Search for the cell housing the specified text and yield its [x, y] center coordinate. 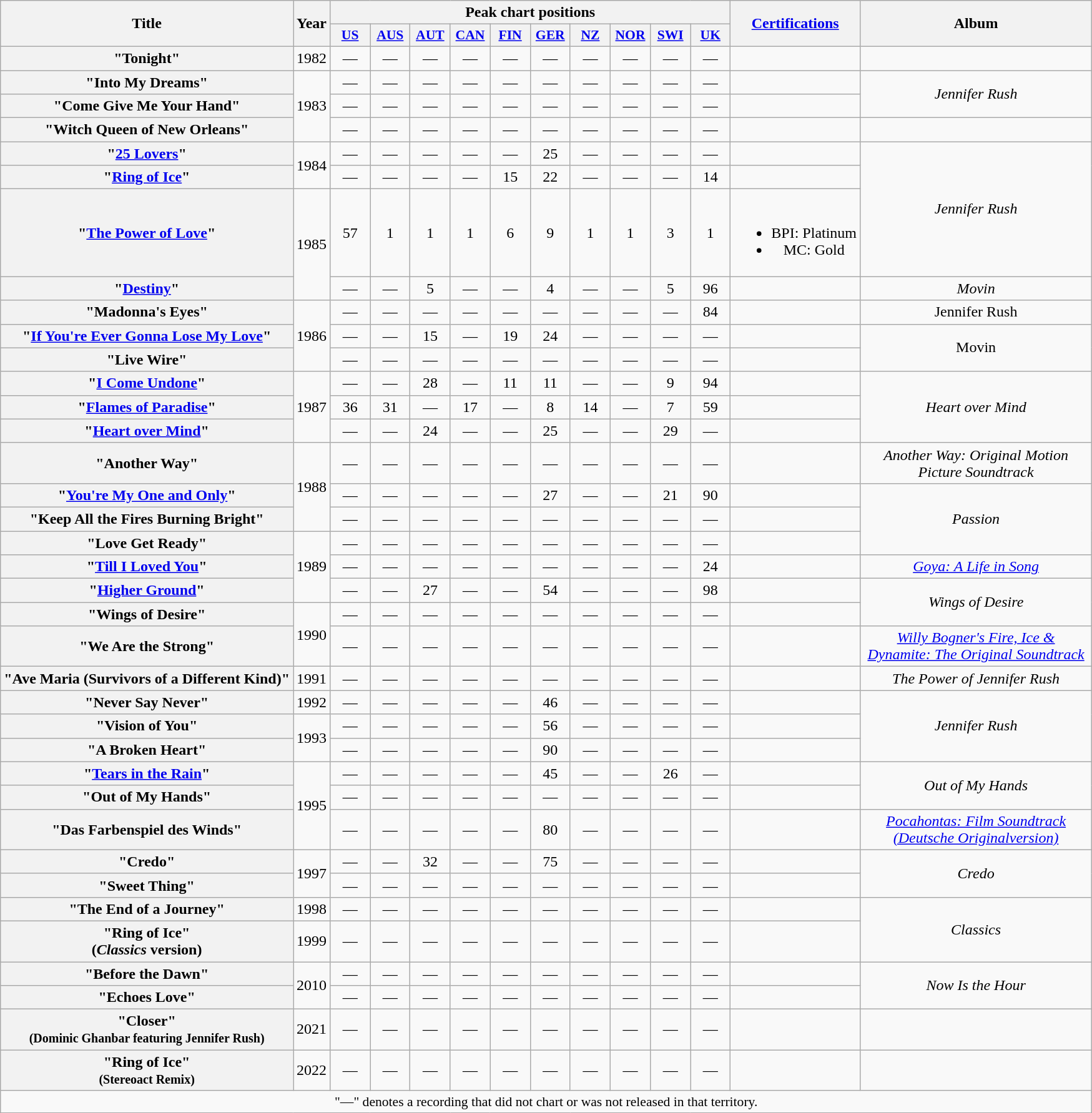
1995 [312, 805]
"A Broken Heart" [147, 750]
46 [550, 702]
45 [550, 773]
"If You're Ever Gonna Lose My Love" [147, 336]
80 [550, 829]
Year [312, 24]
75 [550, 861]
"Heart over Mind" [147, 431]
4 [550, 288]
"Before the Dawn" [147, 973]
54 [550, 591]
"Another Way" [147, 463]
"Tonight" [147, 58]
"Ring of Ice"(Classics version) [147, 941]
"25 Lovers" [147, 154]
Pocahontas: Film Soundtrack (Deutsche Originalversion) [976, 829]
2022 [312, 1070]
98 [711, 591]
1998 [312, 909]
CAN [470, 36]
3 [671, 233]
"Wings of Desire" [147, 614]
Willy Bogner's Fire, Ice & Dynamite: The Original Soundtrack [976, 647]
1982 [312, 58]
BPI: PlatinumMC: Gold [795, 233]
26 [671, 773]
Wings of Desire [976, 602]
Certifications [795, 24]
"Into My Dreams" [147, 82]
SWI [671, 36]
"Tears in the Rain" [147, 773]
36 [350, 407]
2021 [312, 1030]
"Till I Loved You" [147, 567]
29 [671, 431]
Album [976, 24]
1983 [312, 105]
2010 [312, 985]
7 [671, 407]
22 [550, 177]
Title [147, 24]
"We Are the Strong" [147, 647]
Heart over Mind [976, 407]
"Madonna's Eyes" [147, 312]
8 [550, 407]
59 [711, 407]
NOR [630, 36]
1992 [312, 702]
AUT [430, 36]
Goya: A Life in Song [976, 567]
1999 [312, 941]
96 [711, 288]
"Never Say Never" [147, 702]
"The Power of Love" [147, 233]
1985 [312, 245]
Peak chart positions [531, 12]
1986 [312, 336]
"Closer"(Dominic Ghanbar featuring Jennifer Rush) [147, 1030]
28 [430, 383]
6 [510, 233]
1997 [312, 873]
"Sweet Thing" [147, 885]
GER [550, 36]
94 [711, 383]
Classics [976, 929]
"Flames of Paradise" [147, 407]
"Live Wire" [147, 360]
NZ [590, 36]
"Love Get Ready" [147, 542]
"Come Give Me Your Hand" [147, 106]
Credo [976, 873]
"The End of a Journey" [147, 909]
1989 [312, 566]
1988 [312, 487]
"Witch Queen of New Orleans" [147, 130]
1993 [312, 738]
The Power of Jennifer Rush [976, 679]
"Das Farbenspiel des Winds" [147, 829]
FIN [510, 36]
US [350, 36]
Passion [976, 519]
"Out of My Hands" [147, 797]
Another Way: Original Motion Picture Soundtrack [976, 463]
Now Is the Hour [976, 985]
Out of My Hands [976, 785]
1991 [312, 679]
"Higher Ground" [147, 591]
"Keep All the Fires Burning Bright" [147, 519]
32 [430, 861]
"I Come Undone" [147, 383]
31 [390, 407]
AUS [390, 36]
17 [470, 407]
"Vision of You" [147, 726]
1987 [312, 407]
1984 [312, 165]
UK [711, 36]
84 [711, 312]
56 [550, 726]
"Ring of Ice" [147, 177]
"Destiny" [147, 288]
19 [510, 336]
"Credo" [147, 861]
1990 [312, 634]
57 [350, 233]
"Ave Maria (Survivors of a Different Kind)" [147, 679]
"Echoes Love" [147, 998]
21 [671, 495]
"You're My One and Only" [147, 495]
"—" denotes a recording that did not chart or was not released in that territory. [546, 1102]
"Ring of Ice"(Stereoact Remix) [147, 1070]
